Return the (X, Y) coordinate for the center point of the cell that contains the specified text.  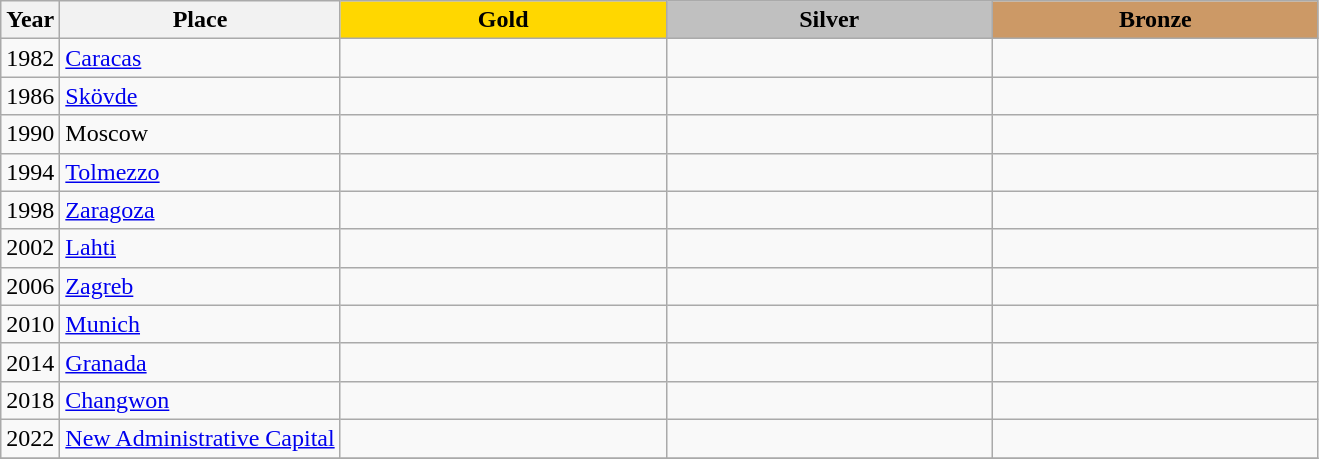
1982 (30, 58)
1994 (30, 172)
1986 (30, 96)
Tolmezzo (200, 172)
Caracas (200, 58)
Silver (829, 20)
Zagreb (200, 286)
2010 (30, 324)
Gold (503, 20)
Place (200, 20)
1990 (30, 134)
Granada (200, 362)
2006 (30, 286)
Zaragoza (200, 210)
2014 (30, 362)
Lahti (200, 248)
Bronze (1155, 20)
2022 (30, 438)
2018 (30, 400)
New Administrative Capital (200, 438)
Moscow (200, 134)
Year (30, 20)
2002 (30, 248)
Changwon (200, 400)
Munich (200, 324)
Skövde (200, 96)
1998 (30, 210)
